Extract the (X, Y) coordinate from the center of the cell holding the provided text.  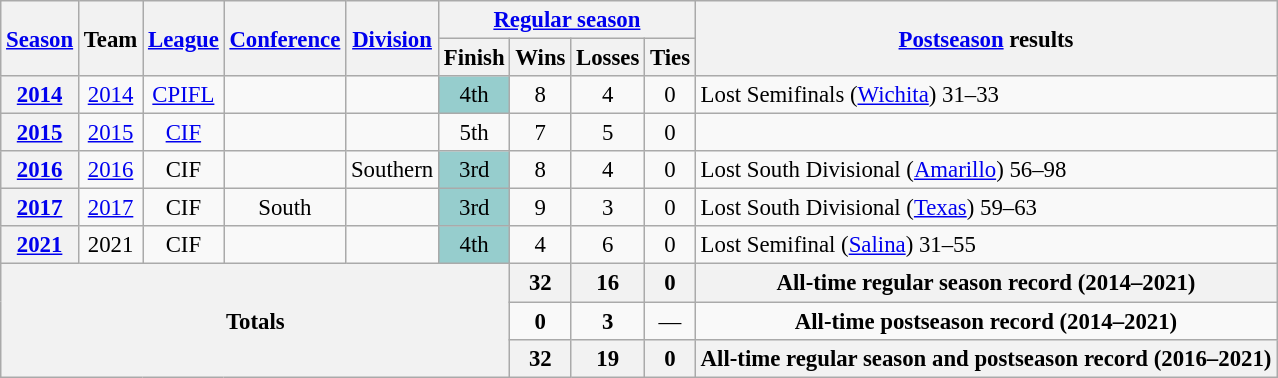
Team (110, 38)
6 (608, 245)
All-time postseason record (2014–2021) (986, 321)
— (670, 321)
CPIFL (184, 95)
5th (474, 133)
Lost South Divisional (Texas) 59–63 (986, 208)
9 (540, 208)
South (285, 208)
League (184, 38)
Southern (392, 170)
All-time regular season and postseason record (2016–2021) (986, 358)
All-time regular season record (2014–2021) (986, 283)
19 (608, 358)
Ties (670, 58)
Postseason results (986, 38)
Totals (256, 320)
Division (392, 38)
5 (608, 133)
16 (608, 283)
Lost South Divisional (Amarillo) 56–98 (986, 170)
Lost Semifinals (Wichita) 31–33 (986, 95)
Wins (540, 58)
Finish (474, 58)
Conference (285, 38)
Regular season (566, 20)
Losses (608, 58)
Season (40, 38)
Lost Semifinal (Salina) 31–55 (986, 245)
7 (540, 133)
